Provide the (x, y) coordinate of the cell's center where the given text is located.  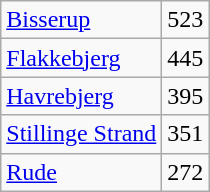
445 (186, 58)
272 (186, 172)
Bisserup (82, 20)
351 (186, 134)
Flakkebjerg (82, 58)
523 (186, 20)
Stillinge Strand (82, 134)
395 (186, 96)
Havrebjerg (82, 96)
Rude (82, 172)
